From the cell containing the given text, extract its center point as (X, Y) coordinate. 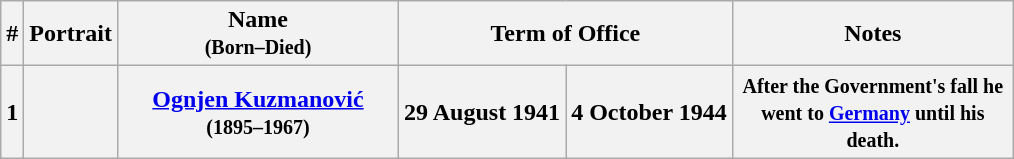
Portrait (71, 34)
4 October 1944 (650, 112)
Name(Born–Died) (258, 34)
# (12, 34)
29 August 1941 (482, 112)
Ognjen Kuzmanović(1895–1967) (258, 112)
Notes (872, 34)
Term of Office (566, 34)
1 (12, 112)
After the Government's fall he went to Germany until his death. (872, 112)
